Provide the [X, Y] coordinate of the cell's center where the given text is located.  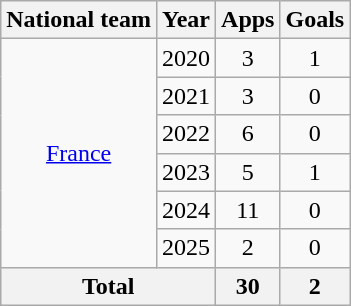
2024 [186, 210]
30 [248, 286]
2020 [186, 58]
5 [248, 172]
2023 [186, 172]
France [79, 153]
2022 [186, 134]
2025 [186, 248]
Total [108, 286]
National team [79, 20]
Apps [248, 20]
2021 [186, 96]
Year [186, 20]
6 [248, 134]
Goals [315, 20]
11 [248, 210]
